Detect which cell encompasses the target text, then output its [x, y] center coordinate. 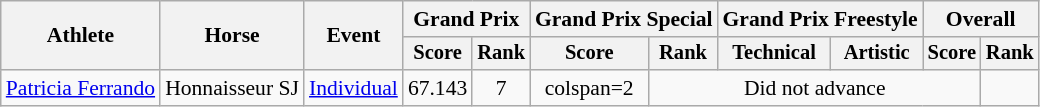
colspan=2 [590, 88]
Artistic [877, 54]
67.143 [438, 88]
Honnaisseur SJ [232, 88]
Patricia Ferrando [80, 88]
Horse [232, 36]
Event [354, 36]
Did not advance [815, 88]
Athlete [80, 36]
Grand Prix Freestyle [820, 19]
Overall [981, 19]
7 [501, 88]
Grand Prix Special [624, 19]
Grand Prix [466, 19]
Technical [774, 54]
Individual [354, 88]
